For the text-containing cell, return its midpoint in (X, Y) coordinate format. 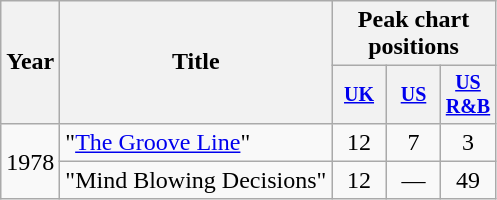
7 (413, 142)
USR&B (468, 94)
"Mind Blowing Decisions" (196, 180)
Title (196, 62)
1978 (30, 161)
Year (30, 62)
US (413, 94)
"The Groove Line" (196, 142)
Peak chartpositions (414, 34)
49 (468, 180)
UK (359, 94)
— (413, 180)
3 (468, 142)
